Return the (X, Y) coordinate for the center point of the cell that contains the specified text.  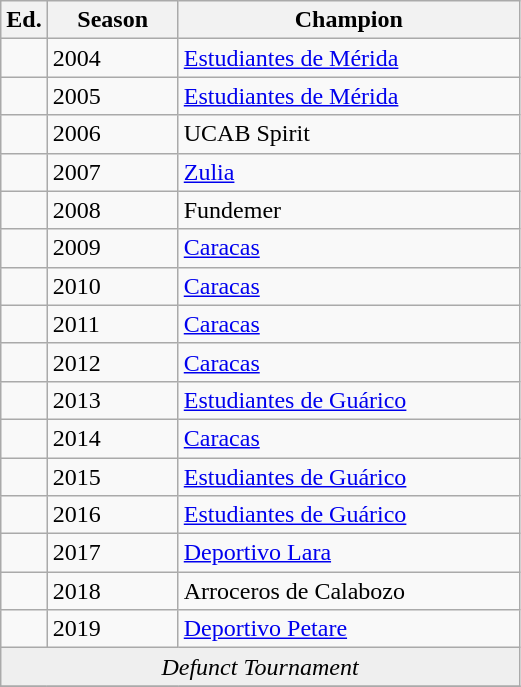
2017 (112, 553)
Fundemer (348, 210)
Ed. (24, 20)
Deportivo Petare (348, 629)
Arroceros de Calabozo (348, 591)
2015 (112, 477)
2018 (112, 591)
2006 (112, 134)
2014 (112, 438)
2011 (112, 324)
Champion (348, 20)
2019 (112, 629)
2016 (112, 515)
2004 (112, 58)
UCAB Spirit (348, 134)
Zulia (348, 172)
2009 (112, 248)
2007 (112, 172)
Defunct Tournament (260, 667)
2013 (112, 400)
2010 (112, 286)
2008 (112, 210)
Deportivo Lara (348, 553)
2005 (112, 96)
Season (112, 20)
2012 (112, 362)
